Return (x, y) of the center of cell containing provided text 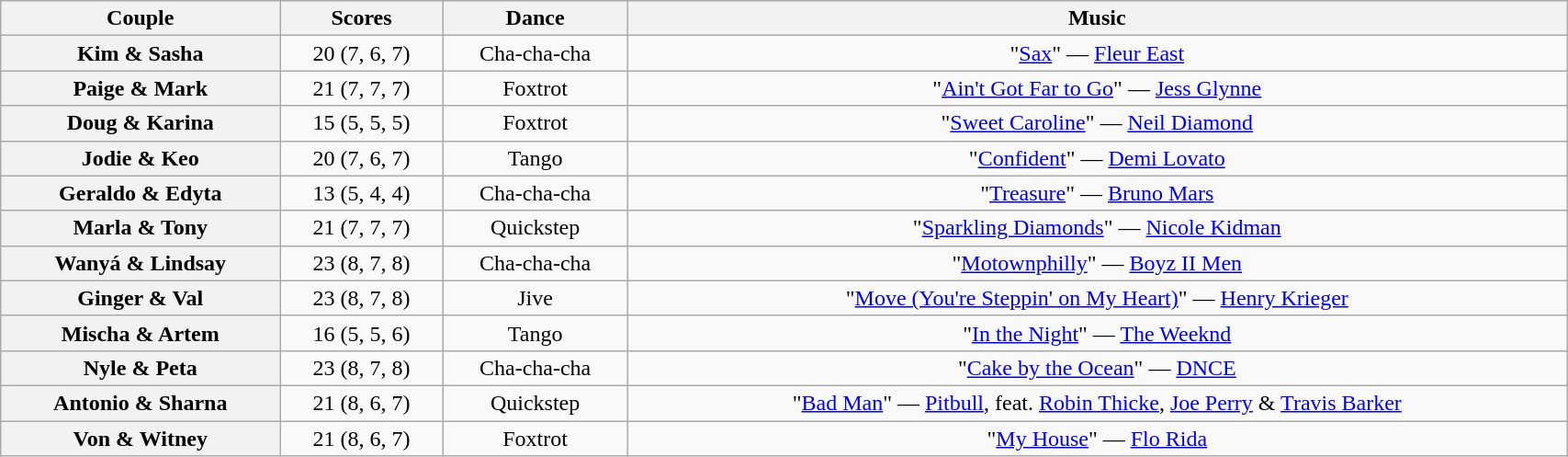
"Move (You're Steppin' on My Heart)" — Henry Krieger (1097, 298)
Wanyá & Lindsay (141, 263)
"Sax" — Fleur East (1097, 53)
Marla & Tony (141, 228)
Ginger & Val (141, 298)
Mischa & Artem (141, 333)
Von & Witney (141, 439)
"Sparkling Diamonds" — Nicole Kidman (1097, 228)
Jodie & Keo (141, 158)
"Sweet Caroline" — Neil Diamond (1097, 123)
"Motownphilly" — Boyz II Men (1097, 263)
Antonio & Sharna (141, 403)
Kim & Sasha (141, 53)
Nyle & Peta (141, 368)
"Bad Man" — Pitbull, feat. Robin Thicke, Joe Perry & Travis Barker (1097, 403)
16 (5, 5, 6) (362, 333)
Doug & Karina (141, 123)
"Cake by the Ocean" — DNCE (1097, 368)
"Ain't Got Far to Go" — Jess Glynne (1097, 88)
Dance (535, 18)
Geraldo & Edyta (141, 193)
Jive (535, 298)
"Confident" — Demi Lovato (1097, 158)
Music (1097, 18)
"Treasure" — Bruno Mars (1097, 193)
13 (5, 4, 4) (362, 193)
"In the Night" — The Weeknd (1097, 333)
Couple (141, 18)
"My House" — Flo Rida (1097, 439)
15 (5, 5, 5) (362, 123)
Paige & Mark (141, 88)
Scores (362, 18)
